Extract the [x, y] coordinate from the center of the cell holding the provided text.  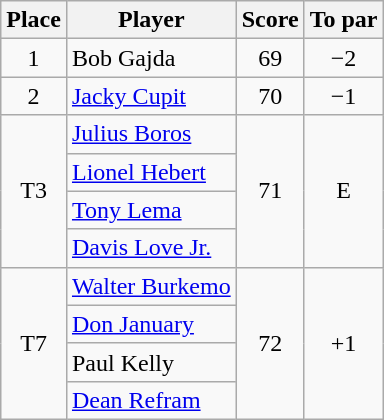
Lionel Hebert [151, 172]
71 [270, 191]
To par [344, 20]
72 [270, 343]
Walter Burkemo [151, 286]
Julius Boros [151, 134]
Davis Love Jr. [151, 248]
−1 [344, 96]
T3 [34, 191]
Place [34, 20]
69 [270, 58]
1 [34, 58]
Don January [151, 324]
Dean Refram [151, 400]
2 [34, 96]
Jacky Cupit [151, 96]
70 [270, 96]
+1 [344, 343]
Bob Gajda [151, 58]
Paul Kelly [151, 362]
Tony Lema [151, 210]
Score [270, 20]
E [344, 191]
Player [151, 20]
−2 [344, 58]
T7 [34, 343]
